Provide the (X, Y) coordinate of the cell's center where the given text is located.  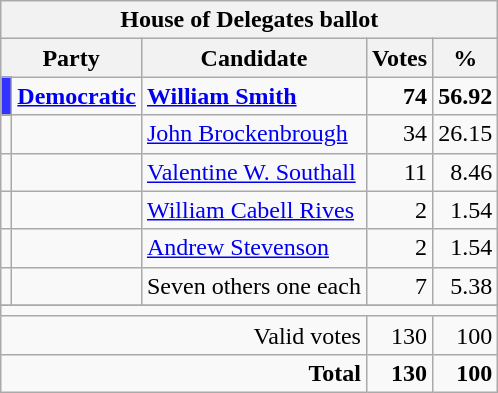
11 (399, 172)
56.92 (466, 96)
Total (184, 373)
74 (399, 96)
Andrew Stevenson (254, 248)
Party (72, 58)
% (466, 58)
Valid votes (184, 335)
William Smith (254, 96)
William Cabell Rives (254, 210)
John Brockenbrough (254, 134)
Seven others one each (254, 286)
Democratic (77, 96)
Candidate (254, 58)
Valentine W. Southall (254, 172)
8.46 (466, 172)
7 (399, 286)
Votes (399, 58)
34 (399, 134)
5.38 (466, 286)
26.15 (466, 134)
House of Delegates ballot (250, 20)
